Find where the given text appears and provide that cell's center as [X, Y] coordinate. 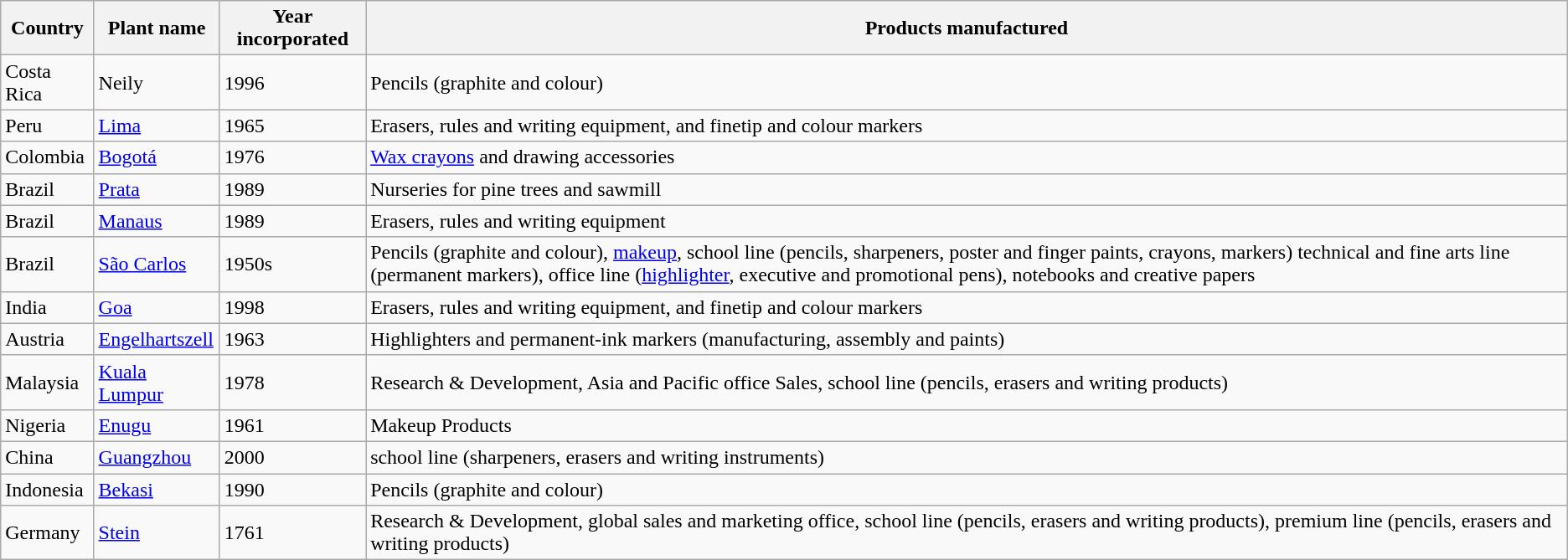
Indonesia [47, 490]
Manaus [157, 221]
Lima [157, 126]
Makeup Products [967, 425]
1998 [292, 307]
1963 [292, 339]
Stein [157, 532]
Plant name [157, 28]
Country [47, 28]
Colombia [47, 157]
Malaysia [47, 382]
Nurseries for pine trees and sawmill [967, 189]
Germany [47, 532]
Neily [157, 82]
2000 [292, 457]
Goa [157, 307]
Enugu [157, 425]
Kuala Lumpur [157, 382]
Guangzhou [157, 457]
1978 [292, 382]
school line (sharpeners, erasers and writing instruments) [967, 457]
Research & Development, Asia and Pacific office Sales, school line (pencils, erasers and writing products) [967, 382]
1950s [292, 265]
China [47, 457]
Austria [47, 339]
São Carlos [157, 265]
Products manufactured [967, 28]
Year incorporated [292, 28]
Prata [157, 189]
Wax crayons and drawing accessories [967, 157]
Costa Rica [47, 82]
1990 [292, 490]
Peru [47, 126]
1976 [292, 157]
India [47, 307]
Nigeria [47, 425]
1761 [292, 532]
1965 [292, 126]
1996 [292, 82]
Engelhartszell [157, 339]
Bogotá [157, 157]
Bekasi [157, 490]
Highlighters and permanent-ink markers (manufacturing, assembly and paints) [967, 339]
Erasers, rules and writing equipment [967, 221]
1961 [292, 425]
